Extract the (X, Y) coordinate from the center of the cell holding the provided text.  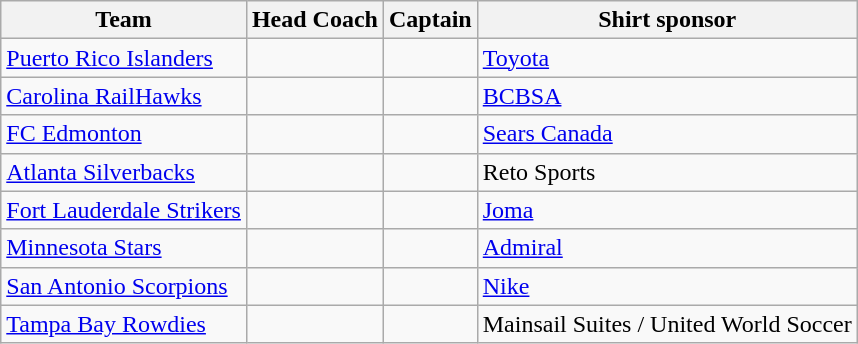
FC Edmonton (124, 134)
Puerto Rico Islanders (124, 58)
Mainsail Suites / United World Soccer (667, 324)
Reto Sports (667, 172)
Sears Canada (667, 134)
Joma (667, 210)
Atlanta Silverbacks (124, 172)
Nike (667, 286)
Admiral (667, 248)
BCBSA (667, 96)
Carolina RailHawks (124, 96)
Shirt sponsor (667, 20)
Head Coach (314, 20)
Team (124, 20)
San Antonio Scorpions (124, 286)
Tampa Bay Rowdies (124, 324)
Toyota (667, 58)
Minnesota Stars (124, 248)
Fort Lauderdale Strikers (124, 210)
Captain (430, 20)
